Determine the (x, y) coordinate at the center of the cell enclosing the given text.  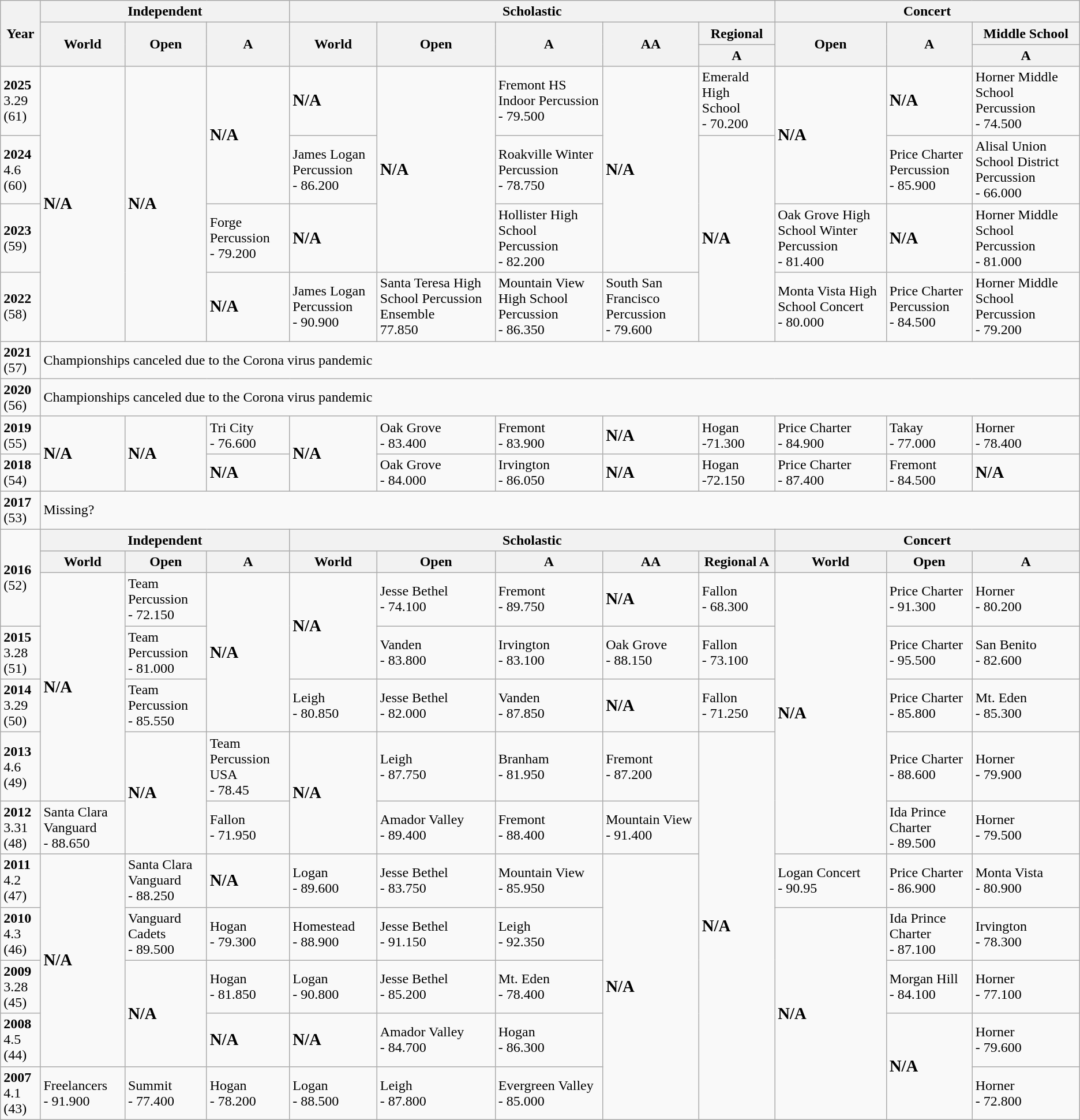
Fallon- 71.250 (736, 706)
2021(57) (21, 360)
20074.1 (43) (21, 1093)
Irvington- 78.300 (1026, 934)
Mt. Eden- 85.300 (1026, 706)
Fallon- 68.300 (736, 600)
Hogan- 86.300 (549, 1040)
Price Charter Percussion- 85.900 (929, 170)
Horner Middle School Percussion- 79.200 (1026, 307)
Vanden- 87.850 (549, 706)
Amador Valley- 89.400 (436, 827)
Vanden- 83.800 (436, 653)
20084.5 (44) (21, 1040)
20123.31 (48) (21, 827)
2019(55) (21, 435)
2017(53) (21, 510)
20244.6 (60) (21, 170)
Price Charter- 87.400 (831, 472)
Price Charter- 84.900 (831, 435)
San Benito- 82.600 (1026, 653)
Ida Prince Charter- 89.500 (929, 827)
Price Charter- 95.500 (929, 653)
2023(59) (21, 238)
Fallon- 73.100 (736, 653)
Price Charter- 85.800 (929, 706)
Amador Valley- 84.700 (436, 1040)
Middle School (1026, 33)
2016(52) (21, 577)
Alisal Union School District Percussion- 66.000 (1026, 170)
Logan- 88.500 (333, 1093)
Oak Grove- 84.000 (436, 472)
Oak Grove- 83.400 (436, 435)
20253.29 (61) (21, 100)
Jesse Bethel- 91.150 (436, 934)
20153.28 (51) (21, 653)
2018(54) (21, 472)
Emerald High School- 70.200 (736, 100)
Fremont- 88.400 (549, 827)
Year (21, 33)
Price Charter- 86.900 (929, 881)
Jesse Bethel- 82.000 (436, 706)
Hollister High School Percussion- 82.200 (549, 238)
James Logan Percussion- 90.900 (333, 307)
20093.28 (45) (21, 987)
Tri City- 76.600 (248, 435)
Evergreen Valley- 85.000 (549, 1093)
James Logan Percussion- 86.200 (333, 170)
Horner- 78.400 (1026, 435)
Summit- 77.400 (166, 1093)
Logan- 90.800 (333, 987)
Logan- 89.600 (333, 881)
Fremont- 89.750 (549, 600)
Monta Vista- 80.900 (1026, 881)
Fremont HS Indoor Percussion- 79.500 (549, 100)
Horner- 79.600 (1026, 1040)
Team Percussion- 72.150 (166, 600)
Leigh- 80.850 (333, 706)
Mt. Eden- 78.400 (549, 987)
Horner- 77.100 (1026, 987)
Takay- 77.000 (929, 435)
Horner- 72.800 (1026, 1093)
Santa Teresa High School Percussion Ensemble77.850 (436, 307)
Regional (736, 33)
Mountain View High School Percussion- 86.350 (549, 307)
2022(58) (21, 307)
Team Percussion- 81.000 (166, 653)
20134.6 (49) (21, 766)
Ida Prince Charter- 87.100 (929, 934)
Irvington- 86.050 (549, 472)
Fremont- 87.200 (651, 766)
Jesse Bethel- 83.750 (436, 881)
Monta Vista High School Concert- 80.000 (831, 307)
Roakville Winter Percussion- 78.750 (549, 170)
Missing? (560, 510)
Horner- 80.200 (1026, 600)
Leigh- 87.750 (436, 766)
Team Percussion- 85.550 (166, 706)
Price Charter- 88.600 (929, 766)
Morgan Hill- 84.100 (929, 987)
Homestead- 88.900 (333, 934)
Jesse Bethel- 74.100 (436, 600)
20104.3 (46) (21, 934)
Mountain View- 85.950 (549, 881)
Horner- 79.900 (1026, 766)
Hogan- 78.200 (248, 1093)
20143.29 (50) (21, 706)
20114.2 (47) (21, 881)
Hogan-71.300 (736, 435)
Horner- 79.500 (1026, 827)
Fallon- 71.950 (248, 827)
Hogan- 81.850 (248, 987)
Oak Grove High School Winter Percussion- 81.400 (831, 238)
Fremont- 83.900 (549, 435)
Forge Percussion- 79.200 (248, 238)
Freelancers- 91.900 (83, 1093)
South San Francisco Percussion- 79.600 (651, 307)
Regional A (736, 562)
Branham- 81.950 (549, 766)
Horner Middle School Percussion- 81.000 (1026, 238)
Price Charter Percussion- 84.500 (929, 307)
Price Charter- 91.300 (929, 600)
Mountain View- 91.400 (651, 827)
Hogan- 79.300 (248, 934)
Jesse Bethel- 85.200 (436, 987)
Santa Clara Vanguard- 88.650 (83, 827)
Fremont- 84.500 (929, 472)
Horner Middle School Percussion- 74.500 (1026, 100)
Irvington- 83.100 (549, 653)
Team Percussion USA- 78.45 (248, 766)
Vanguard Cadets- 89.500 (166, 934)
Leigh- 87.800 (436, 1093)
2020(56) (21, 397)
Hogan-72.150 (736, 472)
Leigh- 92.350 (549, 934)
Oak Grove- 88.150 (651, 653)
Logan Concert- 90.95 (831, 881)
Santa Clara Vanguard- 88.250 (166, 881)
